Search for the cell housing the specified text and yield its (X, Y) center coordinate. 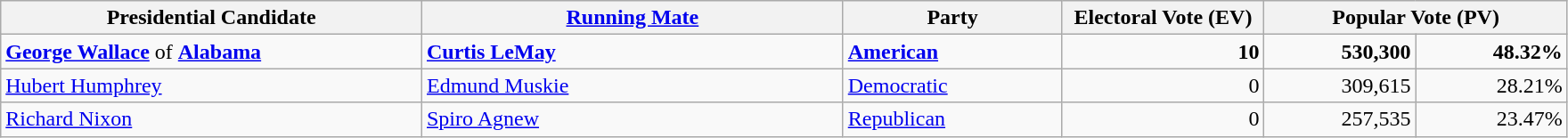
Curtis LeMay (633, 52)
257,535 (1340, 119)
Republican (952, 119)
23.47% (1491, 119)
Richard Nixon (212, 119)
Democratic (952, 85)
530,300 (1340, 52)
Electoral Vote (EV) (1164, 18)
Party (952, 18)
Presidential Candidate (212, 18)
George Wallace of Alabama (212, 52)
Running Mate (633, 18)
Spiro Agnew (633, 119)
10 (1164, 52)
309,615 (1340, 85)
48.32% (1491, 52)
Edmund Muskie (633, 85)
Hubert Humphrey (212, 85)
28.21% (1491, 85)
American (952, 52)
Popular Vote (PV) (1416, 18)
